Return [x, y] of the center of cell containing provided text 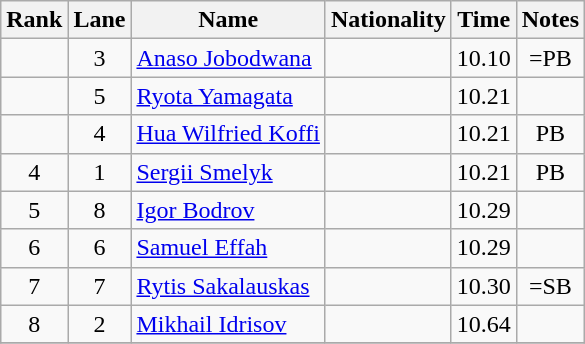
Sergii Smelyk [228, 172]
10.64 [484, 324]
=SB [550, 286]
Time [484, 20]
=PB [550, 58]
Rank [34, 20]
Ryota Yamagata [228, 96]
Igor Bodrov [228, 210]
Rytis Sakalauskas [228, 286]
3 [100, 58]
Name [228, 20]
10.30 [484, 286]
Samuel Effah [228, 248]
Nationality [388, 20]
2 [100, 324]
Mikhail Idrisov [228, 324]
Hua Wilfried Koffi [228, 134]
Notes [550, 20]
Anaso Jobodwana [228, 58]
10.10 [484, 58]
1 [100, 172]
Lane [100, 20]
